Return the [X, Y] coordinate for the center point of the cell that contains the specified text.  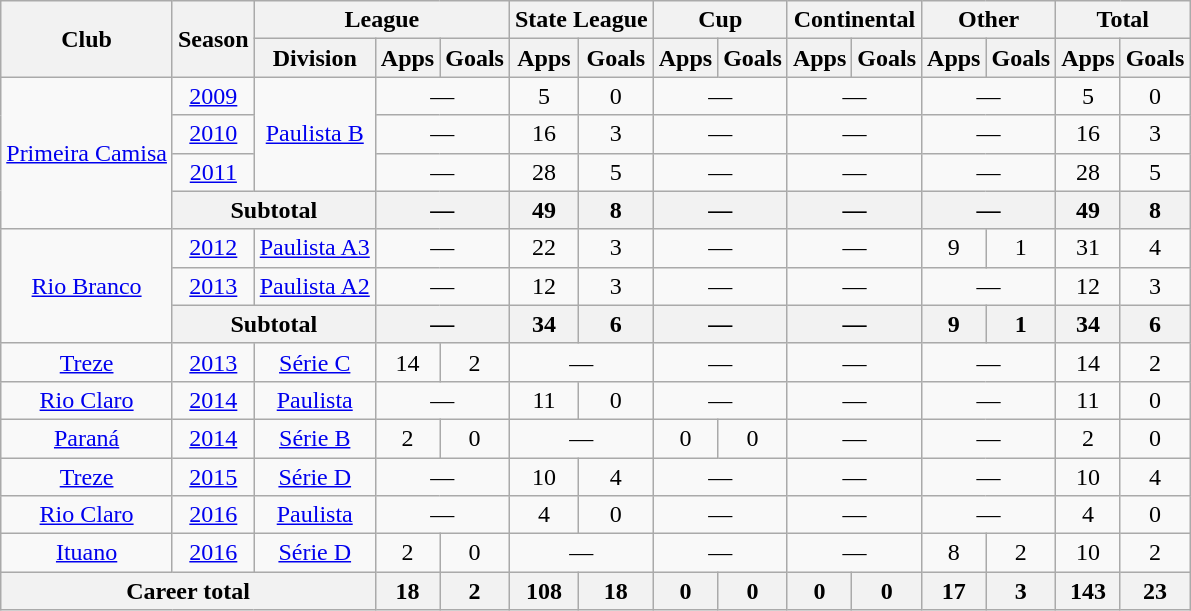
2011 [213, 172]
17 [954, 591]
Club [87, 39]
143 [1088, 591]
Paraná [87, 438]
Paulista A2 [314, 286]
2015 [213, 477]
Season [213, 39]
Career total [188, 591]
Série B [314, 438]
State League [581, 20]
2010 [213, 134]
Série C [314, 362]
22 [544, 248]
Paulista B [314, 134]
Other [989, 20]
23 [1155, 591]
Ituano [87, 553]
31 [1088, 248]
Continental [854, 20]
Paulista A3 [314, 248]
Division [314, 58]
2009 [213, 96]
Cup [720, 20]
Rio Branco [87, 286]
2012 [213, 248]
League [382, 20]
Total [1123, 20]
Primeira Camisa [87, 153]
108 [544, 591]
